For the text-containing cell, return its midpoint in (x, y) coordinate format. 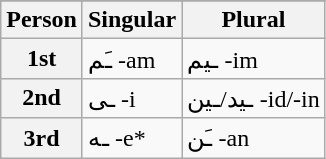
Plural (254, 20)
ـیم -im (254, 59)
ـی -i (132, 98)
1st (42, 59)
3rd (42, 138)
ـه -e* (132, 138)
Person (42, 20)
Singular (132, 20)
ـید/ـین -id/-in (254, 98)
ـَم -am (132, 59)
2nd (42, 98)
ـَن -an (254, 138)
